For the text-containing cell, return its midpoint in (x, y) coordinate format. 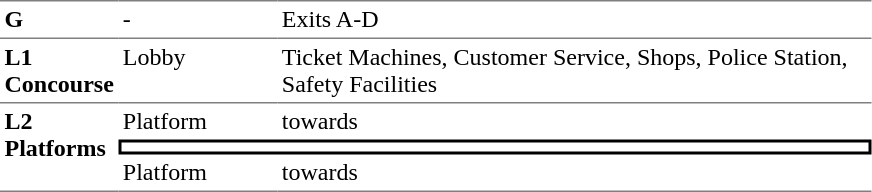
Lobby (198, 71)
Ticket Machines, Customer Service, Shops, Police Station, Safety Facilities (574, 71)
- (198, 19)
L2Platforms (59, 148)
Exits A-D (574, 19)
L1Concourse (59, 71)
G (59, 19)
